Output the (x, y) coordinate of the center of the cell containing the given text.  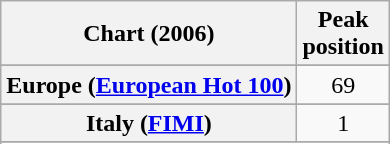
1 (343, 123)
Chart (2006) (149, 34)
69 (343, 85)
Europe (European Hot 100) (149, 85)
Peakposition (343, 34)
Italy (FIMI) (149, 123)
